Extract the [X, Y] coordinate from the center of the cell holding the provided text.  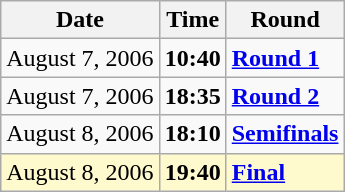
Semifinals [285, 134]
18:35 [192, 96]
Round 1 [285, 58]
Final [285, 172]
Round [285, 20]
19:40 [192, 172]
Time [192, 20]
Date [80, 20]
Round 2 [285, 96]
18:10 [192, 134]
10:40 [192, 58]
